For the text-containing cell, return its midpoint in [x, y] coordinate format. 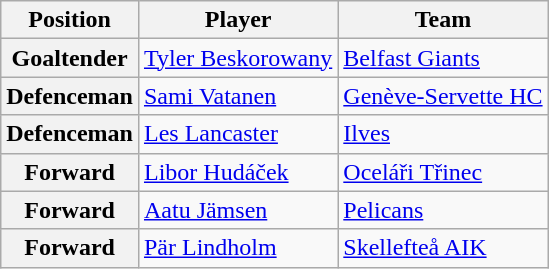
Belfast Giants [443, 58]
Oceláři Třinec [443, 172]
Goaltender [70, 58]
Position [70, 20]
Pelicans [443, 210]
Genève-Servette HC [443, 96]
Sami Vatanen [238, 96]
Team [443, 20]
Skellefteå AIK [443, 248]
Ilves [443, 134]
Les Lancaster [238, 134]
Aatu Jämsen [238, 210]
Pär Lindholm [238, 248]
Libor Hudáček [238, 172]
Tyler Beskorowany [238, 58]
Player [238, 20]
